Scan for the cell matching the given text and deliver its (X, Y) coordinate at center. 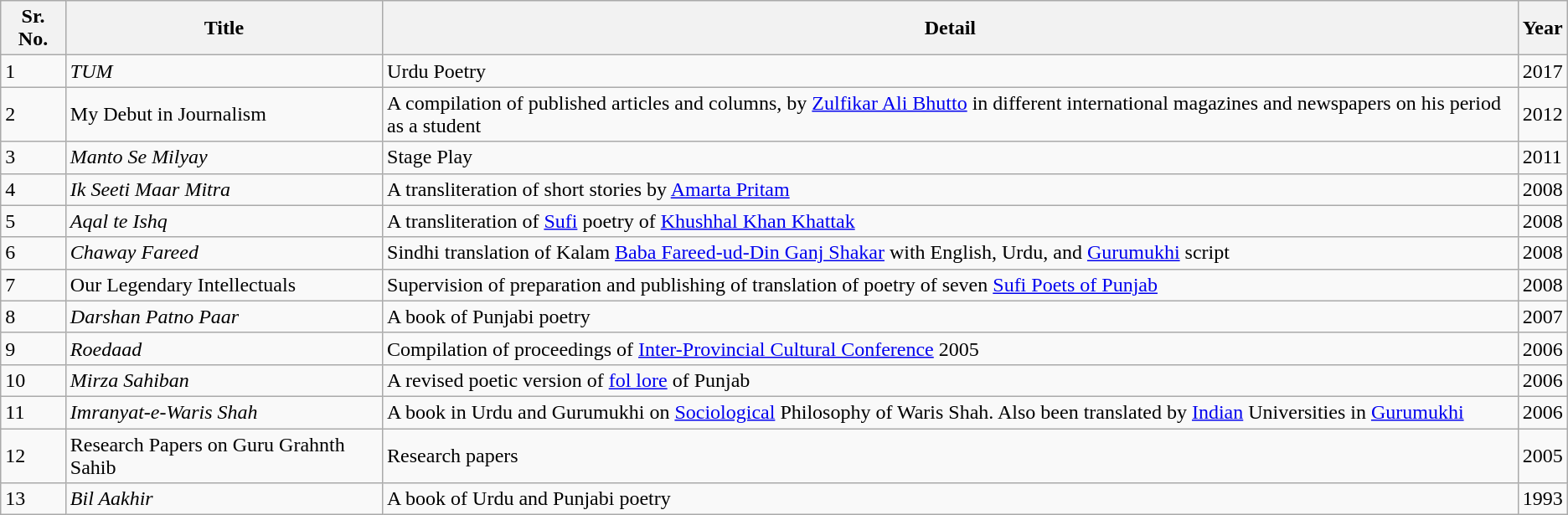
11 (34, 412)
Ik Seeti Maar Mitra (224, 189)
A transliteration of Sufi poetry of Khushhal Khan Khattak (951, 221)
A book of Urdu and Punjabi poetry (951, 499)
1 (34, 71)
3 (34, 157)
Stage Play (951, 157)
Our Legendary Intellectuals (224, 285)
Detail (951, 28)
5 (34, 221)
Roedaad (224, 348)
Manto Se Milyay (224, 157)
Chaway Fareed (224, 253)
Urdu Poetry (951, 71)
Imranyat-e-Waris Shah (224, 412)
Title (224, 28)
A revised poetic version of fol lore of Punjab (951, 380)
A book of Punjabi poetry (951, 317)
TUM (224, 71)
2005 (1543, 456)
7 (34, 285)
9 (34, 348)
Sr. No. (34, 28)
Aqal te Ishq (224, 221)
2011 (1543, 157)
8 (34, 317)
My Debut in Journalism (224, 114)
2017 (1543, 71)
A book in Urdu and Gurumukhi on Sociological Philosophy of Waris Shah. Also been translated by Indian Universities in Gurumukhi (951, 412)
2007 (1543, 317)
Research papers (951, 456)
Bil Aakhir (224, 499)
2 (34, 114)
4 (34, 189)
Mirza Sahiban (224, 380)
Compilation of proceedings of Inter-Provincial Cultural Conference 2005 (951, 348)
A transliteration of short stories by Amarta Pritam (951, 189)
1993 (1543, 499)
Year (1543, 28)
Sindhi translation of Kalam Baba Fareed-ud-Din Ganj Shakar with English, Urdu, and Gurumukhi script (951, 253)
6 (34, 253)
10 (34, 380)
13 (34, 499)
Research Papers on Guru Grahnth Sahib (224, 456)
12 (34, 456)
Darshan Patno Paar (224, 317)
Supervision of preparation and publishing of translation of poetry of seven Sufi Poets of Punjab (951, 285)
2012 (1543, 114)
